Output the [x, y] coordinate of the center of the cell containing the given text.  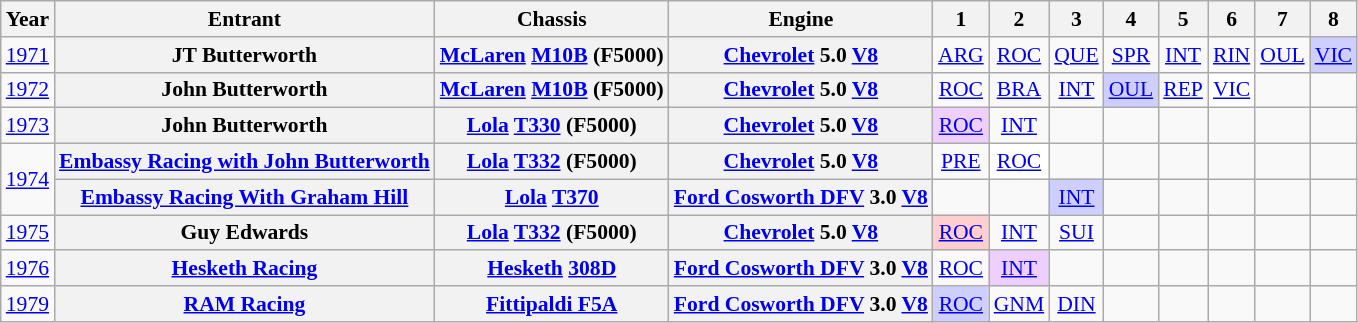
1971 [28, 55]
SUI [1076, 233]
4 [1131, 19]
Lola T330 (F5000) [552, 126]
1975 [28, 233]
Engine [801, 19]
Guy Edwards [244, 233]
1 [961, 19]
RAM Racing [244, 304]
Embassy Racing With Graham Hill [244, 197]
Lola T370 [552, 197]
5 [1183, 19]
Hesketh 308D [552, 269]
8 [1334, 19]
1974 [28, 180]
GNM [1020, 304]
3 [1076, 19]
7 [1282, 19]
6 [1232, 19]
Year [28, 19]
1979 [28, 304]
ARG [961, 55]
PRE [961, 162]
JT Butterworth [244, 55]
SPR [1131, 55]
Fittipaldi F5A [552, 304]
REP [1183, 90]
RIN [1232, 55]
QUE [1076, 55]
Entrant [244, 19]
Embassy Racing with John Butterworth [244, 162]
2 [1020, 19]
Hesketh Racing [244, 269]
Chassis [552, 19]
1973 [28, 126]
1976 [28, 269]
BRA [1020, 90]
1972 [28, 90]
DIN [1076, 304]
